Locate the cell with the specified text and output its [X, Y] center coordinate. 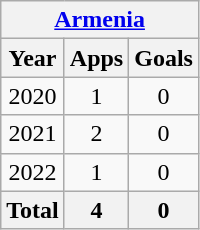
2020 [33, 96]
Apps [96, 58]
4 [96, 210]
Goals [164, 58]
Armenia [100, 20]
2021 [33, 134]
Total [33, 210]
Year [33, 58]
2 [96, 134]
2022 [33, 172]
